Provide the (X, Y) coordinate of the cell's center where the given text is located.  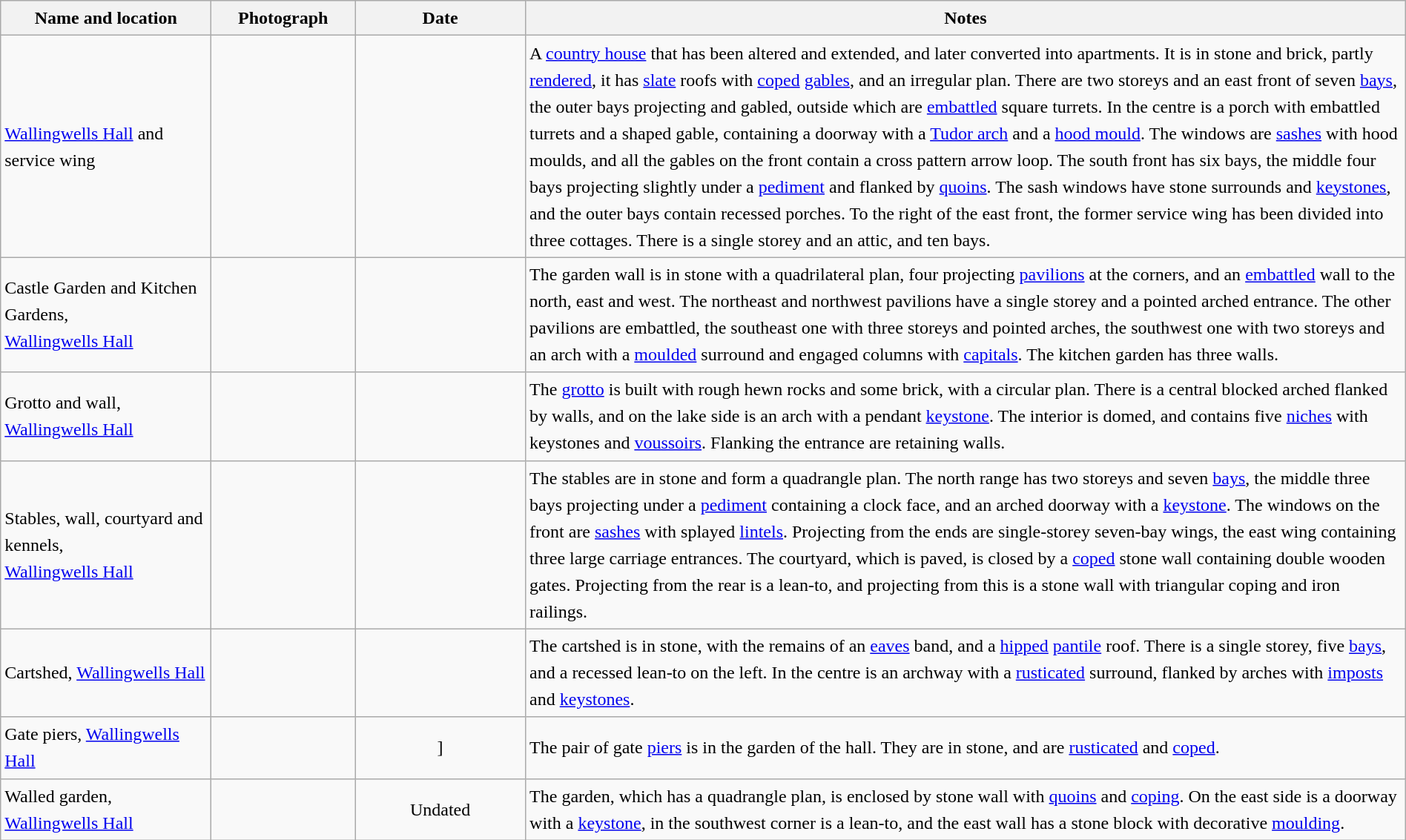
Photograph (283, 18)
The pair of gate piers is in the garden of the hall. They are in stone, and are rusticated and coped. (966, 747)
Wallingwells Hall and service wing (106, 147)
Walled garden, Wallingwells Hall (106, 810)
Grotto and wall, Wallingwells Hall (106, 417)
] (440, 747)
Gate piers, Wallingwells Hall (106, 747)
Name and location (106, 18)
Cartshed, Wallingwells Hall (106, 673)
Date (440, 18)
Castle Garden and Kitchen Gardens,Wallingwells Hall (106, 314)
Notes (966, 18)
Undated (440, 810)
Stables, wall, courtyard and kennels,Wallingwells Hall (106, 544)
